For the text-containing cell, return its midpoint in [x, y] coordinate format. 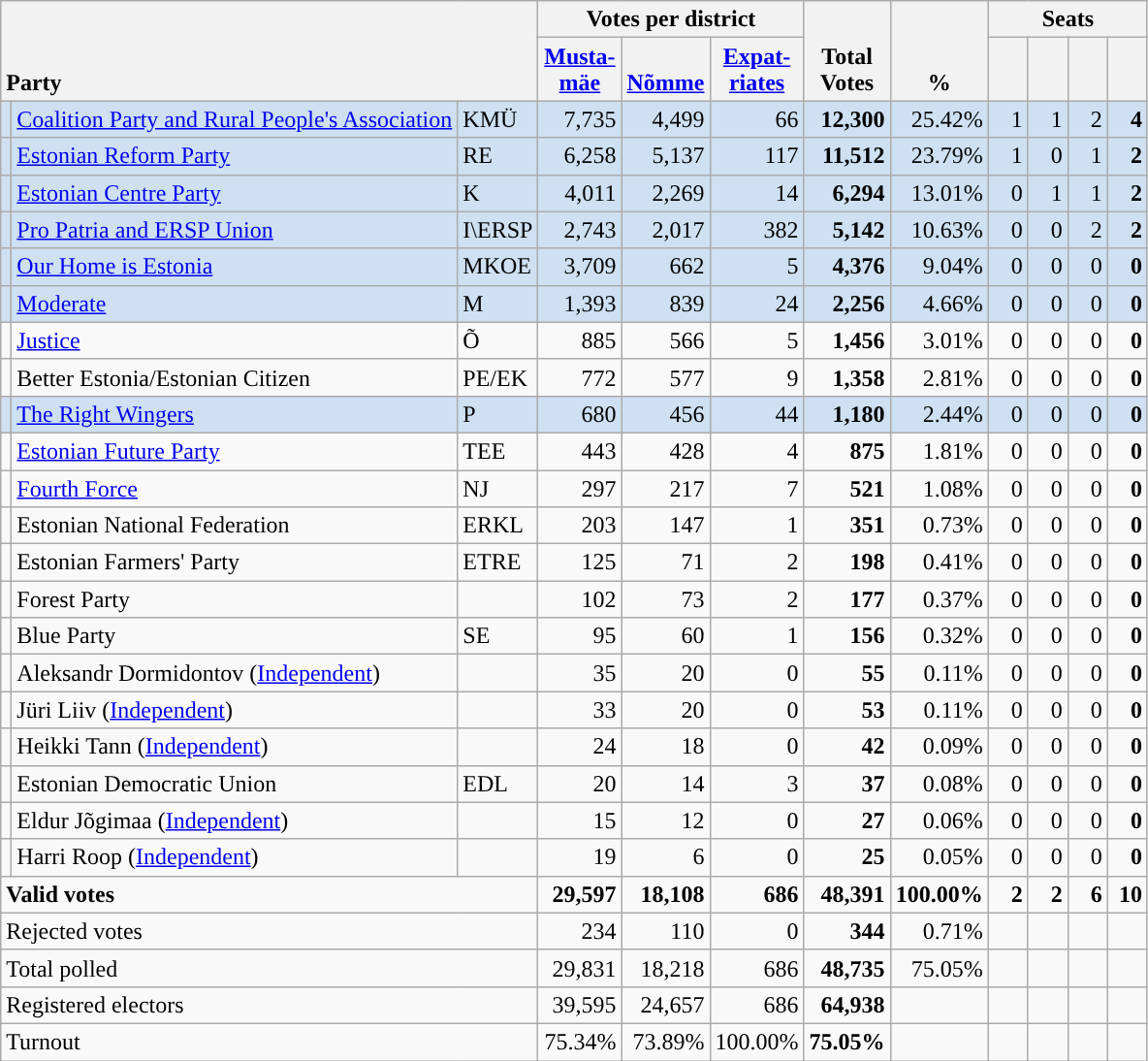
428 [665, 451]
Registered electors [270, 1005]
1,180 [847, 414]
521 [847, 488]
SE [498, 636]
Votes per district [671, 19]
11,512 [847, 156]
18,108 [665, 894]
6,294 [847, 193]
37 [847, 784]
Estonian Farmers' Party [235, 563]
27 [847, 820]
0.06% [939, 820]
217 [665, 488]
9.04% [939, 267]
662 [665, 267]
177 [847, 599]
297 [580, 488]
48,735 [847, 968]
Nõmme [665, 70]
25.42% [939, 119]
2,269 [665, 193]
147 [665, 526]
ERKL [498, 526]
102 [580, 599]
44 [756, 414]
Total polled [270, 968]
EDL [498, 784]
443 [580, 451]
456 [665, 414]
Expat- riates [756, 70]
117 [756, 156]
0.71% [939, 931]
Musta- mäe [580, 70]
M [498, 304]
4,011 [580, 193]
Seats [1068, 19]
KMÜ [498, 119]
156 [847, 636]
7 [756, 488]
4.66% [939, 304]
60 [665, 636]
42 [847, 747]
53 [847, 710]
39,595 [580, 1005]
0.41% [939, 563]
33 [580, 710]
7,735 [580, 119]
5,142 [847, 230]
1,358 [847, 377]
35 [580, 673]
I\ERSP [498, 230]
PE/EK [498, 377]
4,499 [665, 119]
198 [847, 563]
Valid votes [270, 894]
1.08% [939, 488]
15 [580, 820]
577 [665, 377]
3 [756, 784]
12 [665, 820]
Õ [498, 340]
2,017 [665, 230]
29,831 [580, 968]
680 [580, 414]
P [498, 414]
4,376 [847, 267]
K [498, 193]
344 [847, 931]
Jüri Liiv (Independent) [235, 710]
18,218 [665, 968]
6,258 [580, 156]
Harri Roop (Independent) [235, 857]
885 [580, 340]
Blue Party [235, 636]
Aleksandr Dormidontov (Independent) [235, 673]
Estonian Reform Party [235, 156]
Eldur Jõgimaa (Independent) [235, 820]
NJ [498, 488]
Coalition Party and Rural People's Association [235, 119]
2,256 [847, 304]
Moderate [235, 304]
0.05% [939, 857]
Fourth Force [235, 488]
1.81% [939, 451]
71 [665, 563]
0.37% [939, 599]
75.34% [580, 1042]
ETRE [498, 563]
Pro Patria and ERSP Union [235, 230]
Our Home is Estonia [235, 267]
18 [665, 747]
125 [580, 563]
0.32% [939, 636]
19 [580, 857]
RE [498, 156]
Better Estonia/Estonian Citizen [235, 377]
Estonian Centre Party [235, 193]
0.73% [939, 526]
566 [665, 340]
2.81% [939, 377]
The Right Wingers [235, 414]
382 [756, 230]
% [939, 50]
839 [665, 304]
24,657 [665, 1005]
0.08% [939, 784]
25 [847, 857]
MKOE [498, 267]
95 [580, 636]
66 [756, 119]
351 [847, 526]
Forest Party [235, 599]
875 [847, 451]
1,456 [847, 340]
Estonian Future Party [235, 451]
Total Votes [847, 50]
10 [1127, 894]
1,393 [580, 304]
TEE [498, 451]
73 [665, 599]
Rejected votes [270, 931]
12,300 [847, 119]
3.01% [939, 340]
13.01% [939, 193]
234 [580, 931]
55 [847, 673]
Estonian Democratic Union [235, 784]
2.44% [939, 414]
Heikki Tann (Independent) [235, 747]
9 [756, 377]
203 [580, 526]
0.09% [939, 747]
10.63% [939, 230]
Turnout [270, 1042]
64,938 [847, 1005]
2,743 [580, 230]
772 [580, 377]
23.79% [939, 156]
Party [270, 50]
73.89% [665, 1042]
3,709 [580, 267]
5,137 [665, 156]
29,597 [580, 894]
110 [665, 931]
48,391 [847, 894]
Estonian National Federation [235, 526]
Justice [235, 340]
